For the text-containing cell, return its midpoint in (x, y) coordinate format. 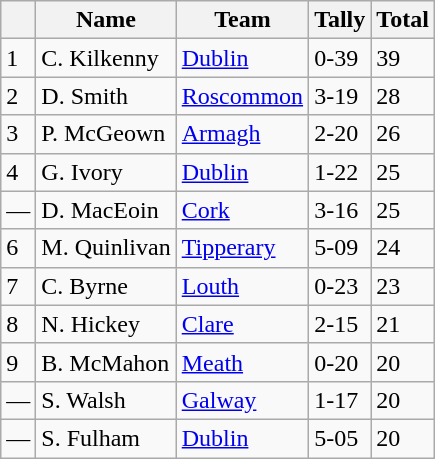
Meath (242, 362)
C. Byrne (106, 286)
2 (18, 96)
G. Ivory (106, 172)
1-22 (340, 172)
Name (106, 20)
Cork (242, 210)
D. Smith (106, 96)
0-39 (340, 58)
5-09 (340, 248)
3-16 (340, 210)
4 (18, 172)
Armagh (242, 134)
28 (403, 96)
1 (18, 58)
1-17 (340, 400)
26 (403, 134)
8 (18, 324)
Team (242, 20)
S. Fulham (106, 438)
P. McGeown (106, 134)
Total (403, 20)
2-20 (340, 134)
2-15 (340, 324)
24 (403, 248)
0-20 (340, 362)
Louth (242, 286)
S. Walsh (106, 400)
7 (18, 286)
Clare (242, 324)
3 (18, 134)
6 (18, 248)
23 (403, 286)
39 (403, 58)
Tally (340, 20)
Galway (242, 400)
N. Hickey (106, 324)
9 (18, 362)
0-23 (340, 286)
B. McMahon (106, 362)
M. Quinlivan (106, 248)
D. MacEoin (106, 210)
5-05 (340, 438)
21 (403, 324)
C. Kilkenny (106, 58)
Roscommon (242, 96)
Tipperary (242, 248)
3-19 (340, 96)
